Output the [x, y] coordinate of the center of the cell containing the given text.  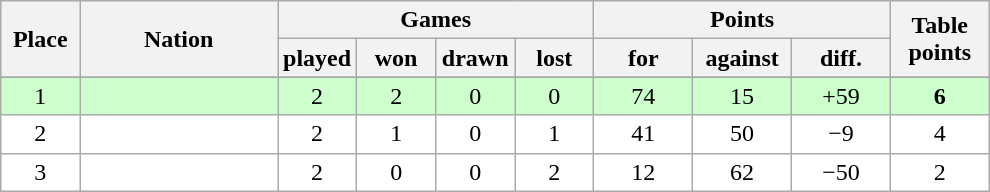
3 [40, 172]
−50 [842, 172]
6 [940, 96]
Tablepoints [940, 39]
played [318, 58]
drawn [476, 58]
Nation [179, 39]
74 [644, 96]
12 [644, 172]
Points [742, 20]
against [742, 58]
for [644, 58]
Place [40, 39]
−9 [842, 134]
41 [644, 134]
Games [436, 20]
62 [742, 172]
won [396, 58]
lost [554, 58]
+59 [842, 96]
15 [742, 96]
50 [742, 134]
4 [940, 134]
diff. [842, 58]
